Determine the [X, Y] coordinate at the center of the cell enclosing the given text.  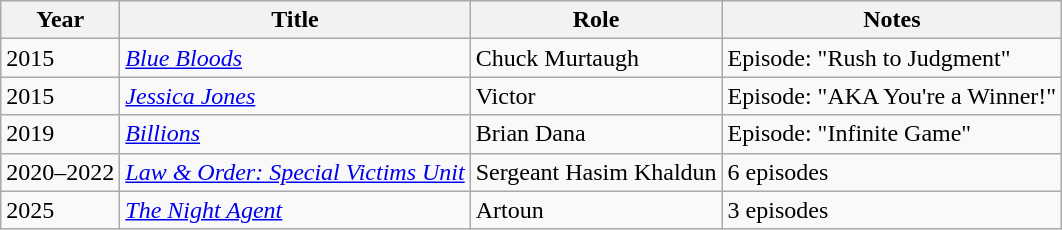
Jessica Jones [295, 96]
2025 [60, 210]
The Night Agent [295, 210]
Notes [892, 20]
Episode: "AKA You're a Winner!" [892, 96]
Victor [596, 96]
6 episodes [892, 172]
Role [596, 20]
Law & Order: Special Victims Unit [295, 172]
Artoun [596, 210]
Brian Dana [596, 134]
Chuck Murtaugh [596, 58]
Year [60, 20]
Title [295, 20]
2019 [60, 134]
2020–2022 [60, 172]
Billions [295, 134]
Blue Bloods [295, 58]
3 episodes [892, 210]
Sergeant Hasim Khaldun [596, 172]
Episode: "Rush to Judgment" [892, 58]
Episode: "Infinite Game" [892, 134]
